Output the (x, y) coordinate of the center of the cell containing the given text.  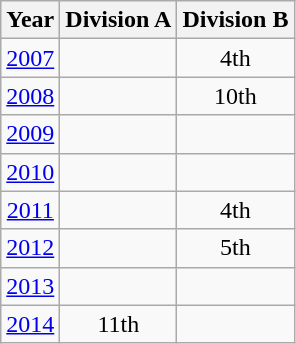
5th (236, 248)
2014 (30, 324)
2009 (30, 134)
Division B (236, 20)
2013 (30, 286)
Division A (118, 20)
10th (236, 96)
2007 (30, 58)
Year (30, 20)
2012 (30, 248)
2008 (30, 96)
11th (118, 324)
2011 (30, 210)
2010 (30, 172)
